Search for the cell housing the specified text and yield its (x, y) center coordinate. 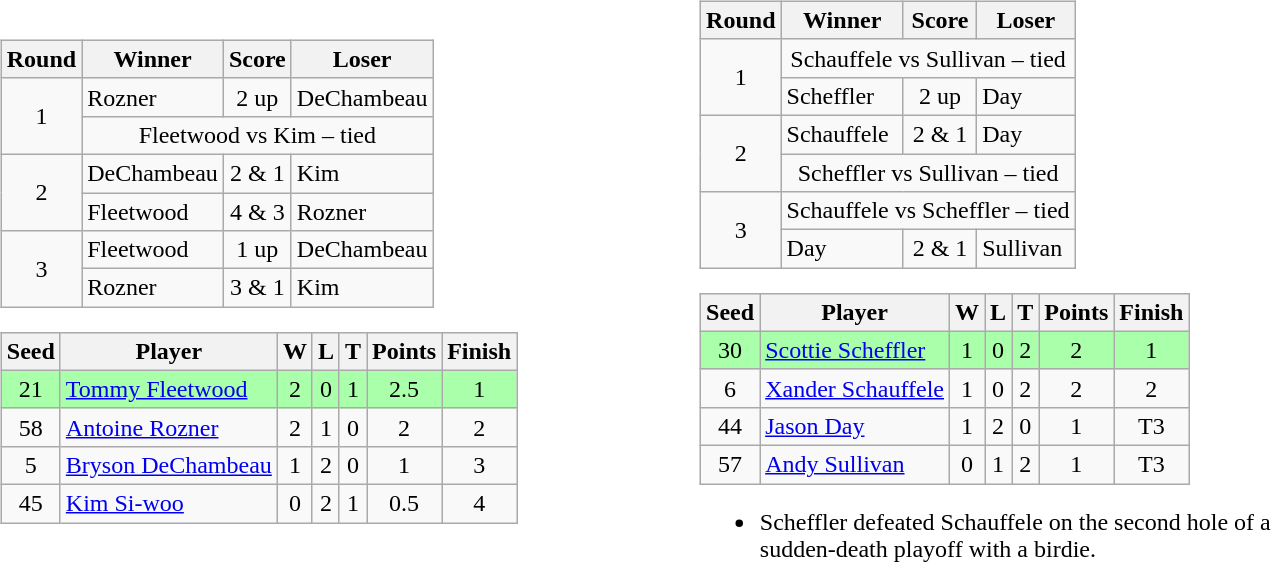
Jason Day (855, 426)
Schauffele vs Scheffler – tied (928, 211)
45 (30, 503)
Scheffler vs Sullivan – tied (928, 173)
5 (30, 465)
Bryson DeChambeau (168, 465)
Xander Schauffele (855, 388)
Fleetwood vs Kim – tied (258, 135)
57 (730, 464)
Scheffler (842, 96)
21 (30, 389)
6 (730, 388)
44 (730, 426)
0.5 (404, 503)
Scottie Scheffler (855, 350)
2.5 (404, 389)
Andy Sullivan (855, 464)
Sullivan (1026, 249)
Antoine Rozner (168, 427)
4 & 3 (257, 211)
30 (730, 350)
58 (30, 427)
Schauffele vs Sullivan – tied (928, 58)
3 & 1 (257, 288)
Schauffele (842, 134)
1 up (257, 250)
Tommy Fleetwood (168, 389)
Kim Si-woo (168, 503)
4 (480, 503)
